Identify which cell holds the provided text, then report its (X, Y) central coordinate. 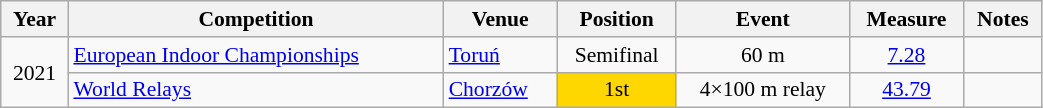
Toruń (500, 55)
4×100 m relay (762, 90)
Venue (500, 19)
7.28 (906, 55)
Position (616, 19)
Semifinal (616, 55)
43.79 (906, 90)
Notes (1003, 19)
1st (616, 90)
Measure (906, 19)
60 m (762, 55)
2021 (35, 72)
European Indoor Championships (256, 55)
Year (35, 19)
World Relays (256, 90)
Chorzów (500, 90)
Competition (256, 19)
Event (762, 19)
